Capture the cell that displays the provided text and extract its (X, Y) central coordinate. 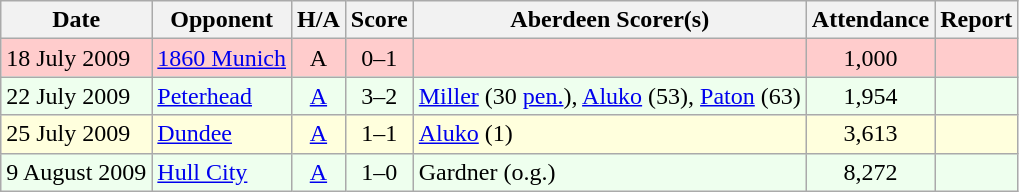
H/A (319, 20)
3,613 (870, 134)
1860 Munich (222, 58)
1,954 (870, 96)
Peterhead (222, 96)
Date (76, 20)
Miller (30 pen.), Aluko (53), Paton (63) (610, 96)
25 July 2009 (76, 134)
1–1 (379, 134)
18 July 2009 (76, 58)
9 August 2009 (76, 172)
Aluko (1) (610, 134)
8,272 (870, 172)
Report (976, 20)
Dundee (222, 134)
Score (379, 20)
Gardner (o.g.) (610, 172)
Attendance (870, 20)
0–1 (379, 58)
Aberdeen Scorer(s) (610, 20)
1–0 (379, 172)
1,000 (870, 58)
3–2 (379, 96)
Hull City (222, 172)
Opponent (222, 20)
22 July 2009 (76, 96)
